For the text-containing cell, return its midpoint in (X, Y) coordinate format. 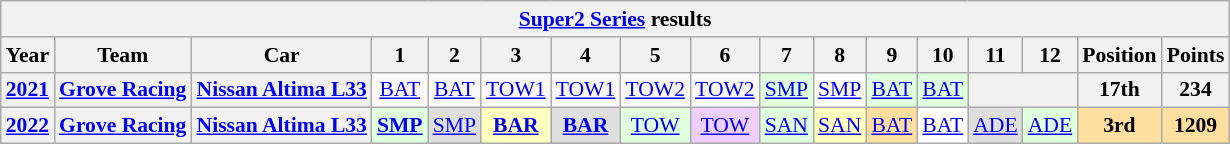
9 (892, 55)
Super2 Series results (616, 19)
11 (995, 55)
6 (725, 55)
7 (786, 55)
3 (516, 55)
1209 (1196, 126)
Team (122, 55)
3rd (1119, 126)
2021 (28, 90)
2 (454, 55)
4 (586, 55)
Points (1196, 55)
Position (1119, 55)
10 (942, 55)
12 (1050, 55)
1 (400, 55)
Year (28, 55)
2022 (28, 126)
5 (655, 55)
234 (1196, 90)
Car (281, 55)
8 (840, 55)
17th (1119, 90)
